Search for the cell housing the specified text and yield its (X, Y) center coordinate. 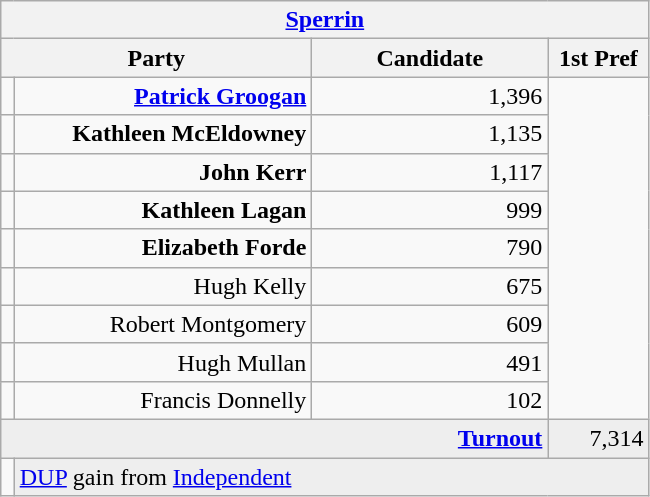
John Kerr (163, 172)
Hugh Kelly (163, 286)
491 (430, 362)
609 (430, 324)
1,117 (430, 172)
DUP gain from Independent (332, 477)
Party (156, 58)
1,135 (430, 134)
675 (430, 286)
999 (430, 210)
Elizabeth Forde (163, 248)
Candidate (430, 58)
Turnout (274, 438)
790 (430, 248)
Sperrin (325, 20)
Patrick Groogan (163, 96)
1st Pref (598, 58)
Robert Montgomery (163, 324)
Francis Donnelly (163, 400)
Kathleen McEldowney (163, 134)
Kathleen Lagan (163, 210)
Hugh Mullan (163, 362)
7,314 (598, 438)
102 (430, 400)
1,396 (430, 96)
